Return (X, Y) of the center of cell containing provided text 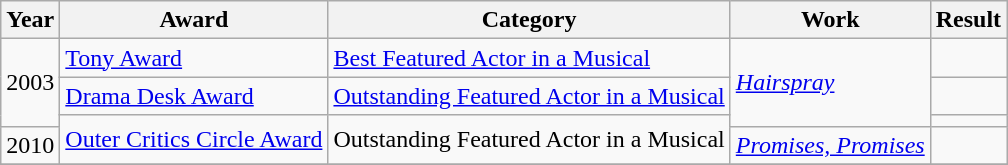
2003 (30, 82)
Year (30, 20)
Result (968, 20)
Best Featured Actor in a Musical (529, 58)
Outer Critics Circle Award (194, 140)
2010 (30, 145)
Award (194, 20)
Work (830, 20)
Drama Desk Award (194, 96)
Promises, Promises (830, 145)
Tony Award (194, 58)
Category (529, 20)
Hairspray (830, 82)
